From the cell containing the given text, extract its center point as (X, Y) coordinate. 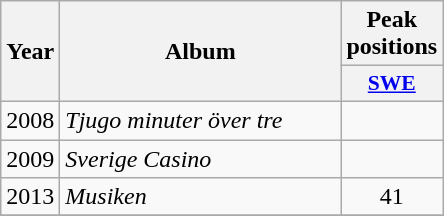
Album (200, 52)
2013 (30, 197)
Sverige Casino (200, 159)
Tjugo minuter över tre (200, 120)
Musiken (200, 197)
Year (30, 52)
2008 (30, 120)
SWE (392, 84)
Peak positions (392, 34)
2009 (30, 159)
41 (392, 197)
